Return the [X, Y] coordinate for the center point of the cell that contains the specified text.  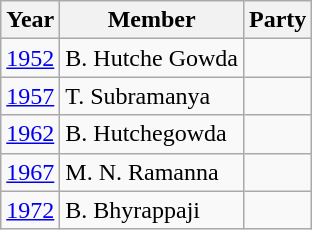
1952 [30, 58]
B. Bhyrappaji [152, 210]
1962 [30, 134]
M. N. Ramanna [152, 172]
Member [152, 20]
B. Hutchegowda [152, 134]
Party [278, 20]
1967 [30, 172]
B. Hutche Gowda [152, 58]
Year [30, 20]
1972 [30, 210]
1957 [30, 96]
T. Subramanya [152, 96]
